Pinpoint the cell where the given text exists, returning its (x, y) midpoint coordinate. 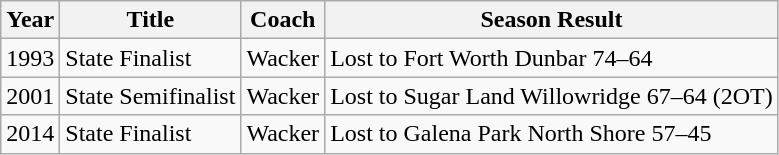
Lost to Sugar Land Willowridge 67–64 (2OT) (552, 96)
Lost to Fort Worth Dunbar 74–64 (552, 58)
2014 (30, 134)
2001 (30, 96)
1993 (30, 58)
Season Result (552, 20)
Lost to Galena Park North Shore 57–45 (552, 134)
State Semifinalist (150, 96)
Coach (283, 20)
Title (150, 20)
Year (30, 20)
